Find where the given text appears and provide that cell's center as (X, Y) coordinate. 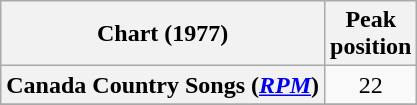
Peak position (371, 34)
22 (371, 85)
Chart (1977) (163, 34)
Canada Country Songs (RPM) (163, 85)
